Pinpoint the cell where the given text exists, returning its (X, Y) midpoint coordinate. 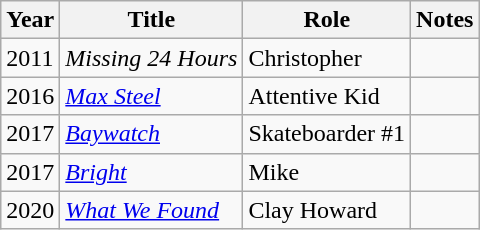
What We Found (152, 210)
Mike (327, 172)
Year (30, 20)
Baywatch (152, 134)
2011 (30, 58)
2016 (30, 96)
Clay Howard (327, 210)
Attentive Kid (327, 96)
Missing 24 Hours (152, 58)
Role (327, 20)
Skateboarder #1 (327, 134)
Notes (445, 20)
Title (152, 20)
Max Steel (152, 96)
Christopher (327, 58)
2020 (30, 210)
Bright (152, 172)
